For the text-containing cell, return its midpoint in (x, y) coordinate format. 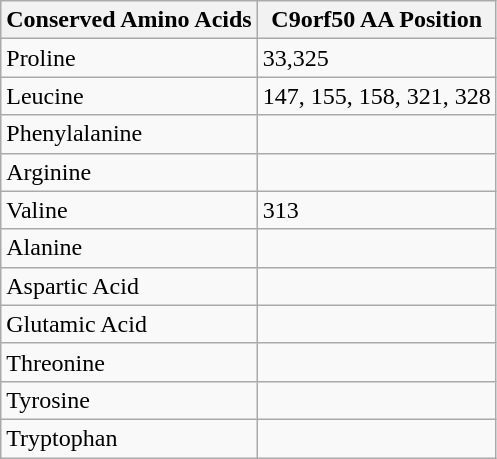
Alanine (129, 248)
Valine (129, 210)
Aspartic Acid (129, 286)
C9orf50 AA Position (376, 20)
313 (376, 210)
Glutamic Acid (129, 324)
Tryptophan (129, 438)
Threonine (129, 362)
147, 155, 158, 321, 328 (376, 96)
Conserved Amino Acids (129, 20)
Proline (129, 58)
Arginine (129, 172)
Tyrosine (129, 400)
33,325 (376, 58)
Phenylalanine (129, 134)
Leucine (129, 96)
